Return the (X, Y) coordinate for the center point of the cell that contains the specified text.  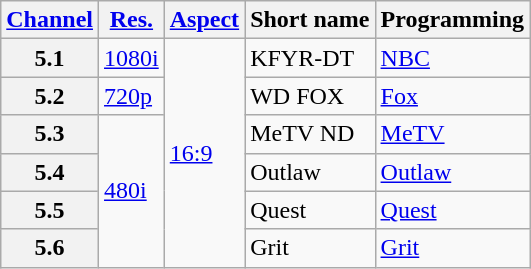
480i (132, 191)
Res. (132, 20)
5.3 (50, 134)
5.1 (50, 58)
Channel (50, 20)
NBC (452, 58)
MeTV (452, 134)
5.4 (50, 172)
720p (132, 96)
MeTV ND (310, 134)
KFYR-DT (310, 58)
Fox (452, 96)
5.2 (50, 96)
5.5 (50, 210)
5.6 (50, 248)
WD FOX (310, 96)
Short name (310, 20)
16:9 (204, 153)
Aspect (204, 20)
1080i (132, 58)
Programming (452, 20)
